Determine the [X, Y] coordinate at the center of the cell enclosing the given text.  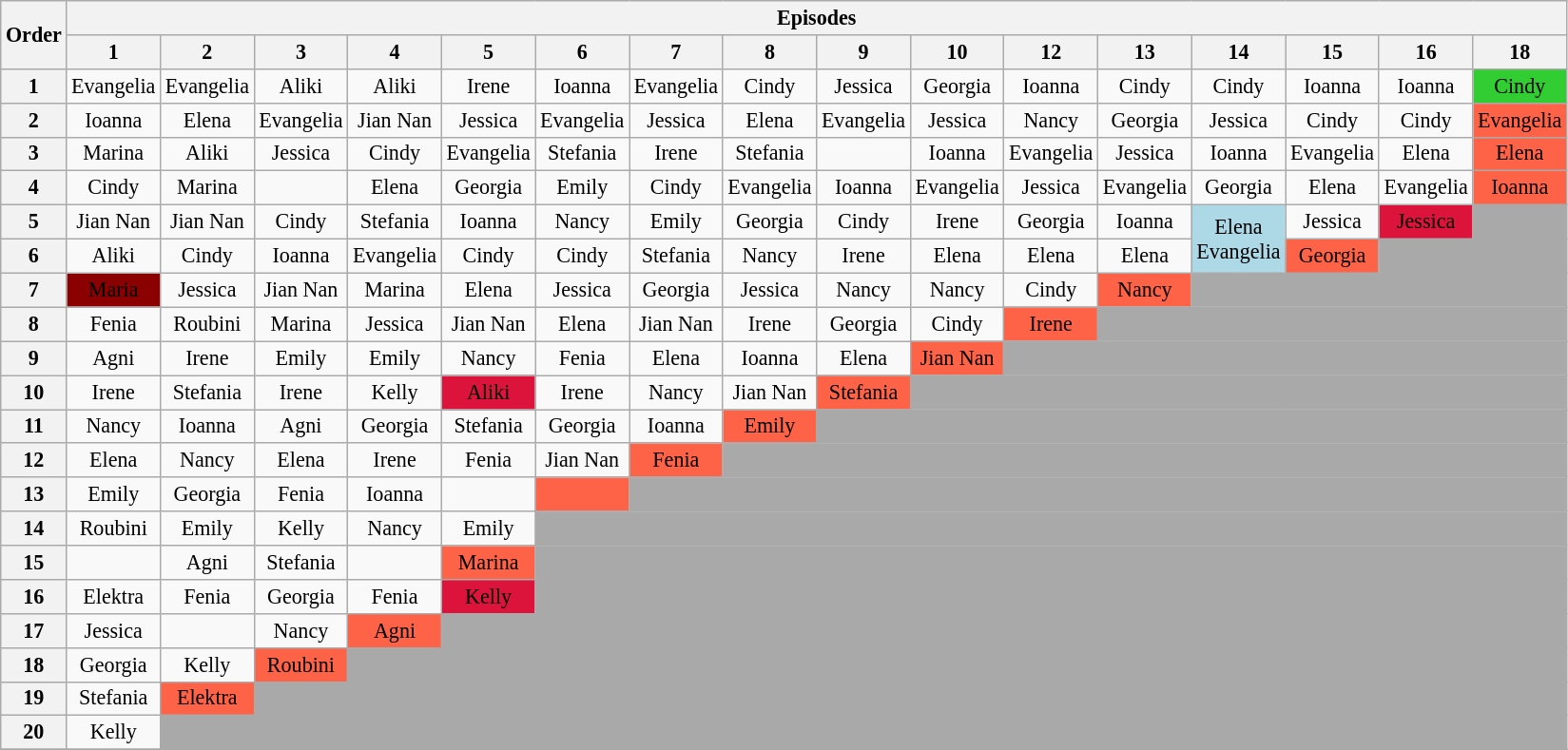
19 [34, 699]
20 [34, 733]
Maria [114, 290]
17 [34, 630]
Episodes [817, 17]
11 [34, 426]
ElenaEvangelia [1238, 239]
Order [34, 34]
